Capture the cell that displays the provided text and extract its (x, y) central coordinate. 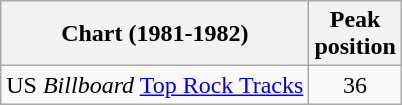
Chart (1981-1982) (155, 34)
36 (355, 85)
Peakposition (355, 34)
US Billboard Top Rock Tracks (155, 85)
